Return (X, Y) of the center of cell containing provided text 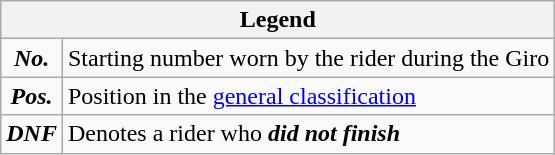
Position in the general classification (308, 96)
No. (32, 58)
Pos. (32, 96)
DNF (32, 134)
Starting number worn by the rider during the Giro (308, 58)
Denotes a rider who did not finish (308, 134)
Legend (278, 20)
